Output the (x, y) coordinate of the center of the cell containing the given text.  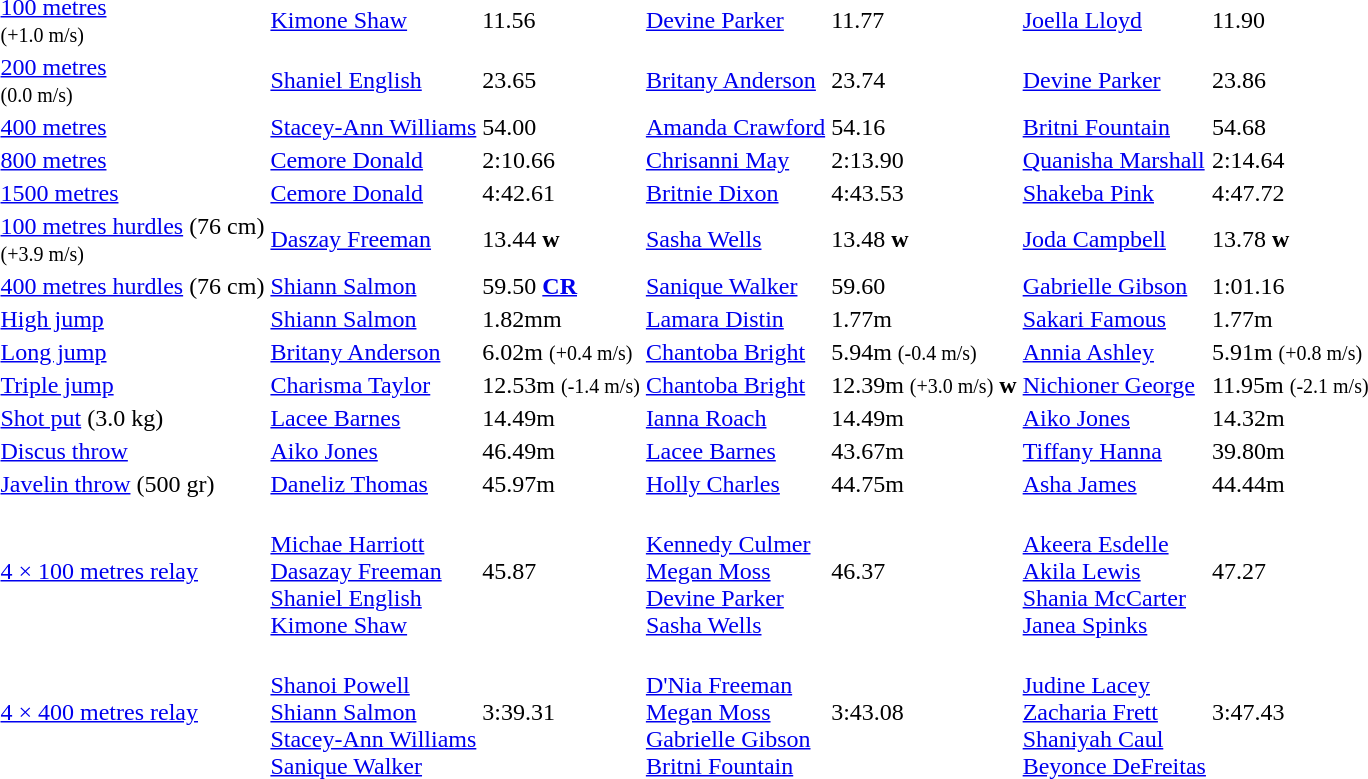
Devine Parker (1114, 80)
Stacey-Ann Williams (374, 127)
Gabrielle Gibson (1114, 286)
13.44 w (562, 240)
44.75m (924, 484)
Britnie Dixon (735, 193)
12.39m (+3.0 m/s) w (924, 385)
Shakeba Pink (1114, 193)
Lamara Distin (735, 319)
Daneliz Thomas (374, 484)
Nichioner George (1114, 385)
45.97m (562, 484)
Annia Ashley (1114, 352)
4:42.61 (562, 193)
Chrisanni May (735, 160)
4:43.53 (924, 193)
Michae Harriott Dasazay Freeman Shaniel English Kimone Shaw (374, 571)
Joda Campbell (1114, 240)
Sakari Famous (1114, 319)
Holly Charles (735, 484)
46.49m (562, 451)
1.82mm (562, 319)
45.87 (562, 571)
2:10.66 (562, 160)
54.00 (562, 127)
Sasha Wells (735, 240)
Tiffany Hanna (1114, 451)
23.65 (562, 80)
5.94m (-0.4 m/s) (924, 352)
Daszay Freeman (374, 240)
Charisma Taylor (374, 385)
Quanisha Marshall (1114, 160)
46.37 (924, 571)
Akeera Esdelle Akila Lewis Shania McCarter Janea Spinks (1114, 571)
Kennedy Culmer Megan Moss Devine Parker Sasha Wells (735, 571)
43.67m (924, 451)
12.53m (-1.4 m/s) (562, 385)
Ianna Roach (735, 418)
6.02m (+0.4 m/s) (562, 352)
Britni Fountain (1114, 127)
Amanda Crawford (735, 127)
1.77m (924, 319)
2:13.90 (924, 160)
54.16 (924, 127)
23.74 (924, 80)
Asha James (1114, 484)
Shaniel English (374, 80)
13.48 w (924, 240)
59.50 CR (562, 286)
59.60 (924, 286)
Sanique Walker (735, 286)
